Detect which cell encompasses the target text, then output its [X, Y] center coordinate. 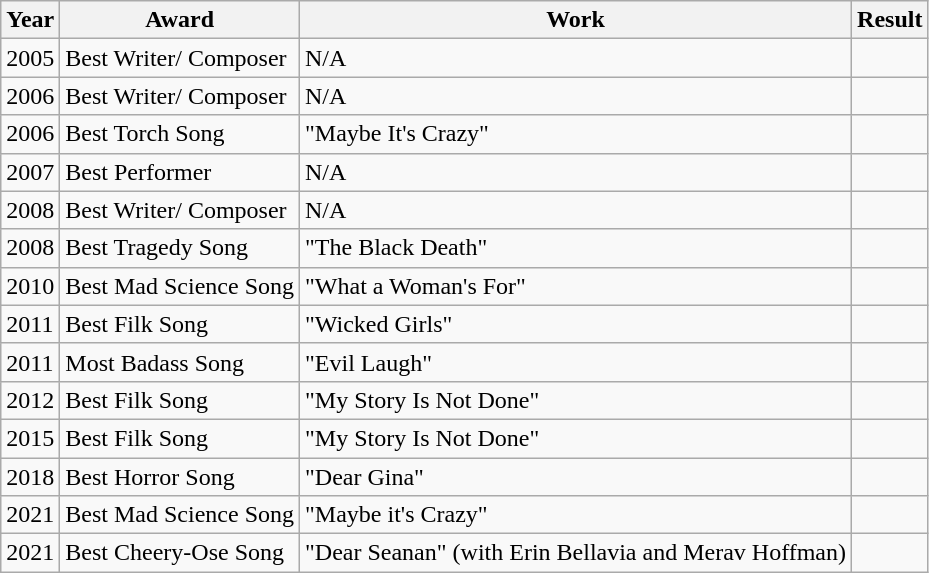
2018 [30, 477]
"Evil Laugh" [576, 362]
Best Cheery-Ose Song [180, 553]
"Wicked Girls" [576, 324]
Year [30, 20]
2012 [30, 400]
"What a Woman's For" [576, 286]
"Maybe it's Crazy" [576, 515]
Best Horror Song [180, 477]
"Dear Gina" [576, 477]
2015 [30, 438]
2005 [30, 58]
Award [180, 20]
"The Black Death" [576, 248]
2010 [30, 286]
Best Performer [180, 172]
Best Tragedy Song [180, 248]
Most Badass Song [180, 362]
"Maybe It's Crazy" [576, 134]
Result [890, 20]
2007 [30, 172]
"Dear Seanan" (with Erin Bellavia and Merav Hoffman) [576, 553]
Work [576, 20]
Best Torch Song [180, 134]
